Determine the [X, Y] coordinate at the center of the cell enclosing the given text.  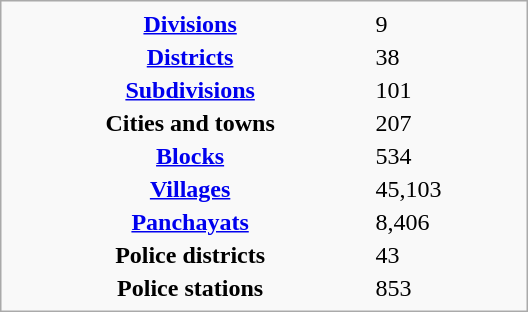
Police stations [190, 288]
Divisions [190, 24]
534 [446, 156]
9 [446, 24]
38 [446, 57]
853 [446, 288]
Police districts [190, 255]
207 [446, 123]
Districts [190, 57]
Villages [190, 189]
8,406 [446, 222]
101 [446, 90]
Cities and towns [190, 123]
43 [446, 255]
Panchayats [190, 222]
Blocks [190, 156]
45,103 [446, 189]
Subdivisions [190, 90]
